Extract the (x, y) coordinate from the center of the cell holding the provided text.  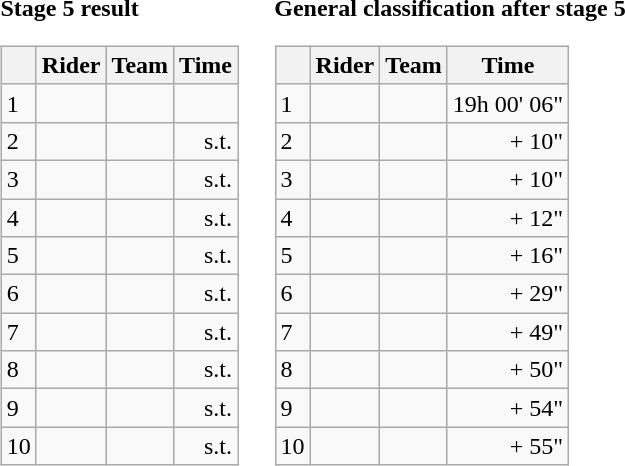
+ 49" (508, 332)
19h 00' 06" (508, 103)
+ 29" (508, 294)
+ 50" (508, 370)
+ 16" (508, 256)
+ 55" (508, 446)
+ 54" (508, 408)
+ 12" (508, 217)
